Provide the [x, y] coordinate of the cell's center where the given text is located.  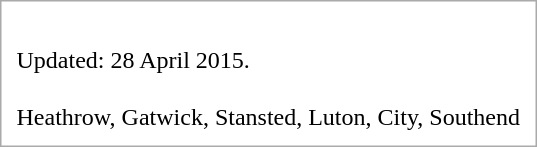
Updated: 28 April 2015. [268, 60]
Heathrow, Gatwick, Stansted, Luton, City, Southend [268, 116]
